Detect which cell encompasses the target text, then output its [x, y] center coordinate. 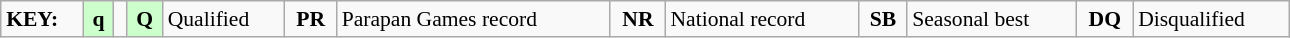
SB [884, 19]
KEY: [42, 19]
DQ [1104, 19]
PR [311, 19]
Seasonal best [992, 19]
NR [638, 19]
Q [145, 19]
National record [762, 19]
Qualified [224, 19]
q [98, 19]
Parapan Games record [474, 19]
Disqualified [1211, 19]
